Detect which cell encompasses the target text, then output its (x, y) center coordinate. 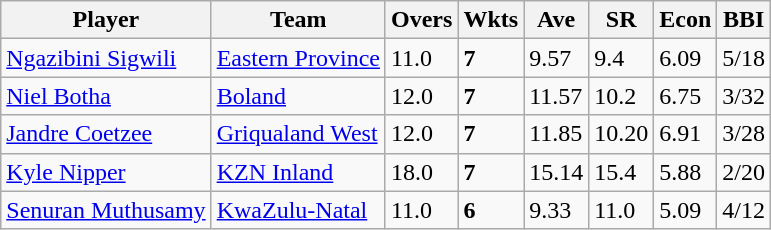
18.0 (421, 172)
Player (106, 20)
Kyle Nipper (106, 172)
Wkts (491, 20)
5/18 (744, 58)
15.14 (556, 172)
10.2 (622, 96)
15.4 (622, 172)
Econ (686, 20)
5.09 (686, 210)
Overs (421, 20)
Senuran Muthusamy (106, 210)
5.88 (686, 172)
6 (491, 210)
Niel Botha (106, 96)
2/20 (744, 172)
Ave (556, 20)
Ngazibini Sigwili (106, 58)
9.4 (622, 58)
KwaZulu-Natal (298, 210)
11.57 (556, 96)
BBI (744, 20)
6.09 (686, 58)
Eastern Province (298, 58)
4/12 (744, 210)
10.20 (622, 134)
9.57 (556, 58)
3/32 (744, 96)
Griqualand West (298, 134)
6.91 (686, 134)
SR (622, 20)
Boland (298, 96)
Jandre Coetzee (106, 134)
3/28 (744, 134)
6.75 (686, 96)
11.85 (556, 134)
KZN Inland (298, 172)
9.33 (556, 210)
Team (298, 20)
